Search for the cell housing the specified text and yield its [x, y] center coordinate. 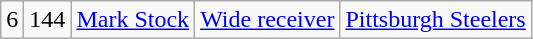
6 [12, 20]
Wide receiver [268, 20]
Pittsburgh Steelers [436, 20]
Mark Stock [133, 20]
144 [48, 20]
